From the cell containing the given text, extract its center point as [X, Y] coordinate. 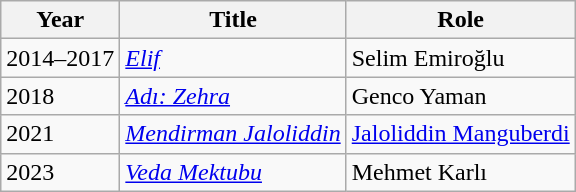
2018 [60, 96]
2014–2017 [60, 58]
Elif [233, 58]
Genco Yaman [460, 96]
Mendirman Jaloliddin [233, 134]
Role [460, 20]
Veda Mektubu [233, 172]
Jaloliddin Manguberdi [460, 134]
2023 [60, 172]
2021 [60, 134]
Year [60, 20]
Title [233, 20]
Adı: Zehra [233, 96]
Mehmet Karlı [460, 172]
Selim Emiroğlu [460, 58]
